Locate the cell with the specified text and output its (X, Y) center coordinate. 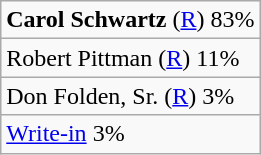
Carol Schwartz (R) 83% (130, 20)
Robert Pittman (R) 11% (130, 58)
Don Folden, Sr. (R) 3% (130, 96)
Write-in 3% (130, 134)
